Return the [X, Y] coordinate for the center point of the cell that contains the specified text.  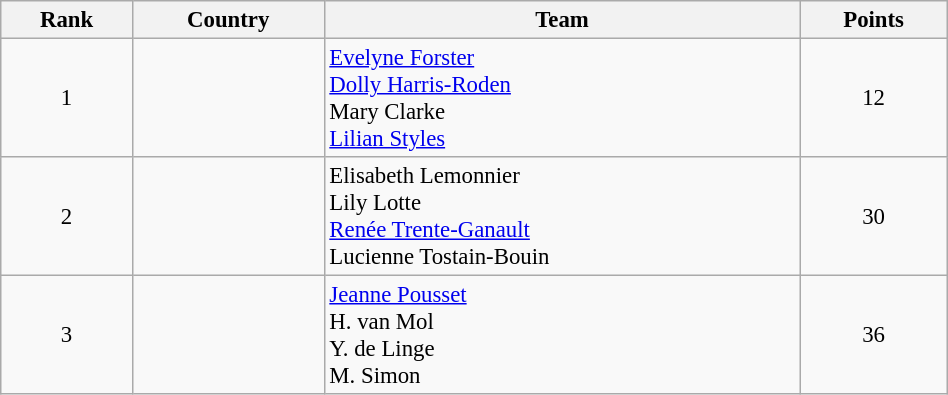
1 [67, 98]
3 [67, 336]
Evelyne ForsterDolly Harris-RodenMary ClarkeLilian Styles [562, 98]
2 [67, 216]
Points [874, 20]
36 [874, 336]
30 [874, 216]
Elisabeth LemonnierLily LotteRenée Trente-GanaultLucienne Tostain-Bouin [562, 216]
12 [874, 98]
Country [228, 20]
Jeanne PoussetH. van MolY. de LingeM. Simon [562, 336]
Team [562, 20]
Rank [67, 20]
